Provide the [X, Y] coordinate of the cell's center where the given text is located.  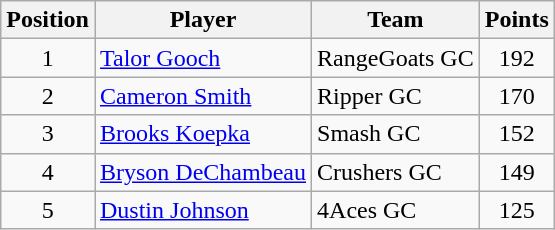
Points [516, 20]
2 [48, 96]
Bryson DeChambeau [202, 172]
Smash GC [396, 134]
Crushers GC [396, 172]
Team [396, 20]
192 [516, 58]
4 [48, 172]
Ripper GC [396, 96]
Player [202, 20]
125 [516, 210]
RangeGoats GC [396, 58]
Dustin Johnson [202, 210]
4Aces GC [396, 210]
1 [48, 58]
Position [48, 20]
Talor Gooch [202, 58]
Brooks Koepka [202, 134]
152 [516, 134]
5 [48, 210]
170 [516, 96]
3 [48, 134]
Cameron Smith [202, 96]
149 [516, 172]
